Find where the given text appears and provide that cell's center as (x, y) coordinate. 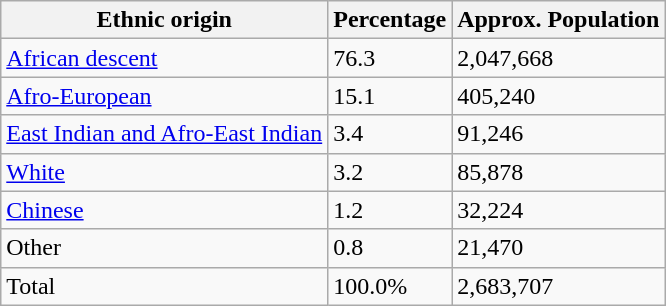
15.1 (390, 96)
91,246 (558, 134)
3.2 (390, 172)
East Indian and Afro-East Indian (164, 134)
African descent (164, 58)
0.8 (390, 248)
Approx. Population (558, 20)
Afro-European (164, 96)
Chinese (164, 210)
32,224 (558, 210)
Ethnic origin (164, 20)
85,878 (558, 172)
1.2 (390, 210)
405,240 (558, 96)
Percentage (390, 20)
2,683,707 (558, 286)
White (164, 172)
Other (164, 248)
2,047,668 (558, 58)
21,470 (558, 248)
100.0% (390, 286)
76.3 (390, 58)
3.4 (390, 134)
Total (164, 286)
